Search for the cell housing the specified text and yield its [x, y] center coordinate. 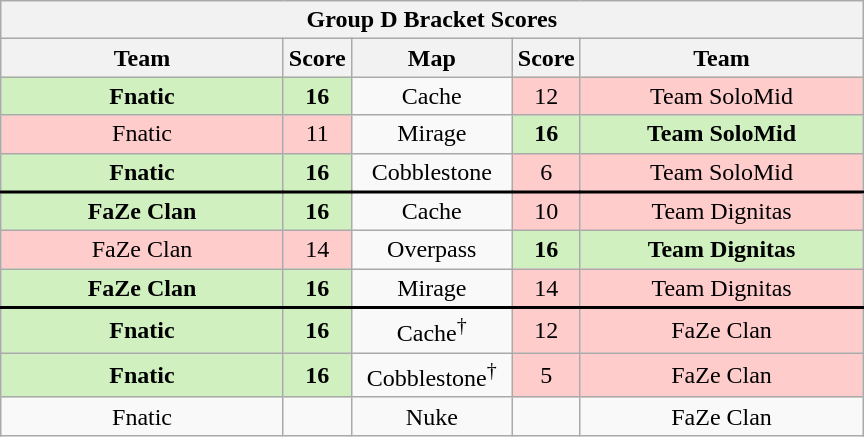
6 [546, 172]
Cobblestone† [432, 376]
10 [546, 212]
Map [432, 58]
5 [546, 376]
Overpass [432, 250]
Cache† [432, 330]
Group D Bracket Scores [432, 20]
Nuke [432, 416]
11 [317, 134]
Cobblestone [432, 172]
